Determine the [x, y] coordinate at the center of the cell enclosing the given text.  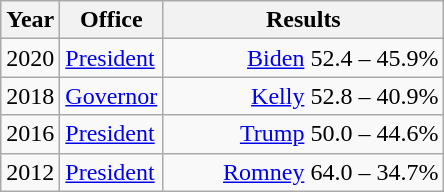
Biden 52.4 – 45.9% [304, 58]
2016 [30, 134]
Kelly 52.8 – 40.9% [304, 96]
Year [30, 20]
Governor [112, 96]
Trump 50.0 – 44.6% [304, 134]
Office [112, 20]
2018 [30, 96]
Romney 64.0 – 34.7% [304, 172]
Results [304, 20]
2020 [30, 58]
2012 [30, 172]
